Detect which cell encompasses the target text, then output its (x, y) center coordinate. 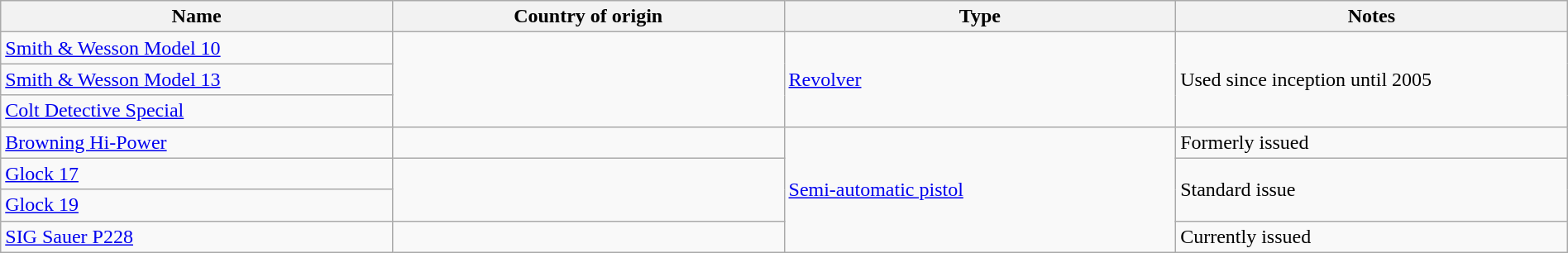
Smith & Wesson Model 13 (197, 79)
SIG Sauer P228 (197, 236)
Used since inception until 2005 (1372, 79)
Type (980, 17)
Colt Detective Special (197, 111)
Currently issued (1372, 236)
Notes (1372, 17)
Glock 19 (197, 205)
Browning Hi-Power (197, 142)
Revolver (980, 79)
Glock 17 (197, 174)
Formerly issued (1372, 142)
Name (197, 17)
Smith & Wesson Model 10 (197, 48)
Semi-automatic pistol (980, 189)
Country of origin (588, 17)
Standard issue (1372, 189)
